Return the [X, Y] coordinate for the center point of the cell that contains the specified text.  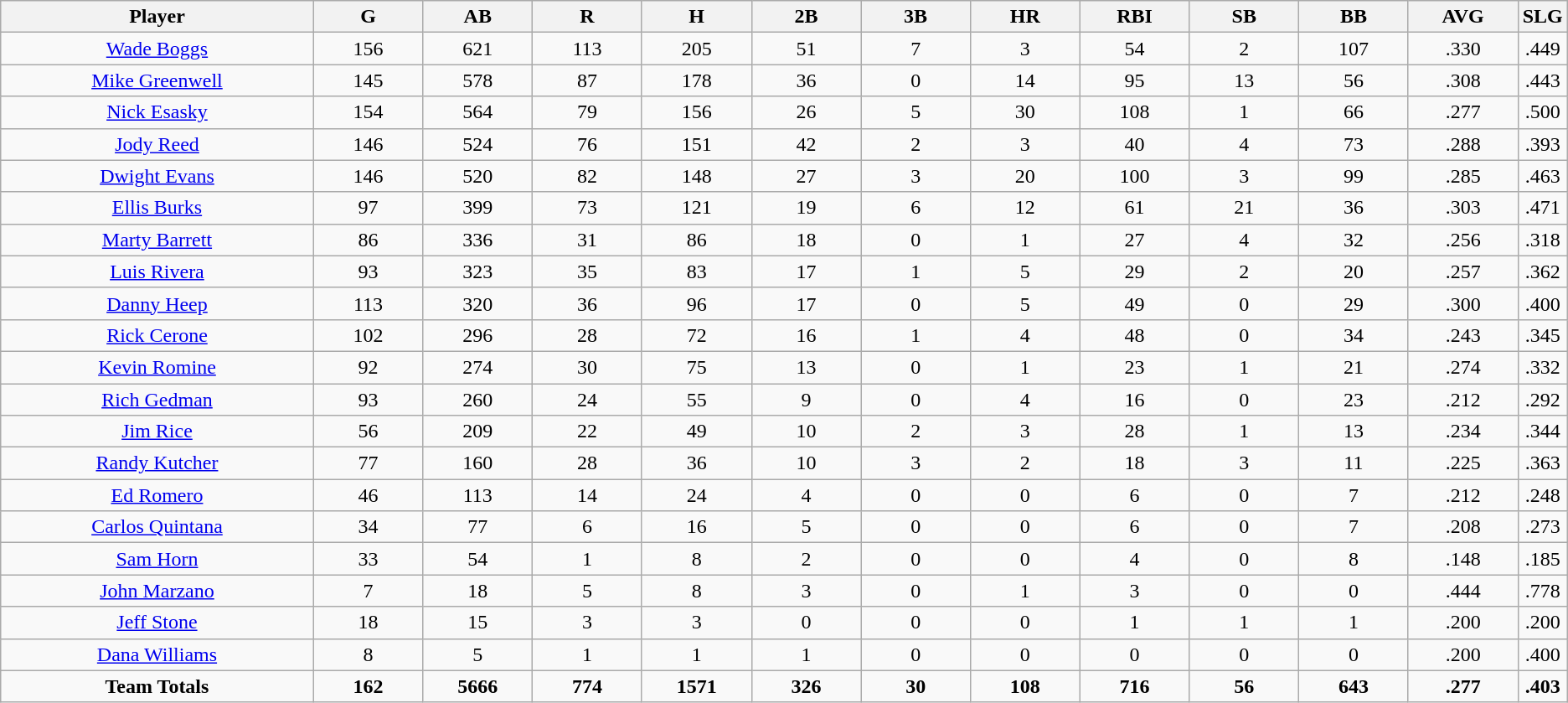
72 [697, 335]
SB [1245, 17]
578 [477, 80]
Nick Esasky [157, 112]
Ellis Burks [157, 208]
HR [1025, 17]
22 [588, 432]
Jim Rice [157, 432]
35 [588, 271]
3B [916, 17]
96 [697, 303]
.285 [1462, 176]
.185 [1543, 559]
336 [477, 240]
Luis Rivera [157, 271]
.318 [1543, 240]
121 [697, 208]
151 [697, 144]
.225 [1462, 463]
Kevin Romine [157, 367]
162 [369, 686]
323 [477, 271]
19 [806, 208]
1571 [697, 686]
Ed Romero [157, 495]
100 [1134, 176]
296 [477, 335]
.248 [1543, 495]
G [369, 17]
95 [1134, 80]
209 [477, 432]
.443 [1543, 80]
Dana Williams [157, 654]
274 [477, 367]
.148 [1462, 559]
.778 [1543, 591]
.332 [1543, 367]
.403 [1543, 686]
.363 [1543, 463]
.393 [1543, 144]
Rick Cerone [157, 335]
48 [1134, 335]
Danny Heep [157, 303]
61 [1134, 208]
.257 [1462, 271]
82 [588, 176]
.303 [1462, 208]
Player [157, 17]
75 [697, 367]
RBI [1134, 17]
145 [369, 80]
Wade Boggs [157, 49]
.463 [1543, 176]
66 [1354, 112]
26 [806, 112]
5666 [477, 686]
Carlos Quintana [157, 527]
107 [1354, 49]
SLG [1543, 17]
.444 [1462, 591]
Sam Horn [157, 559]
83 [697, 271]
160 [477, 463]
326 [806, 686]
.330 [1462, 49]
32 [1354, 240]
AB [477, 17]
716 [1134, 686]
87 [588, 80]
524 [477, 144]
.308 [1462, 80]
.234 [1462, 432]
.344 [1543, 432]
.471 [1543, 208]
564 [477, 112]
.292 [1543, 400]
97 [369, 208]
621 [477, 49]
79 [588, 112]
46 [369, 495]
H [697, 17]
Randy Kutcher [157, 463]
260 [477, 400]
AVG [1462, 17]
.288 [1462, 144]
Team Totals [157, 686]
320 [477, 303]
42 [806, 144]
Jeff Stone [157, 623]
.449 [1543, 49]
40 [1134, 144]
11 [1354, 463]
55 [697, 400]
Marty Barrett [157, 240]
12 [1025, 208]
.300 [1462, 303]
102 [369, 335]
.345 [1543, 335]
.362 [1543, 271]
99 [1354, 176]
.243 [1462, 335]
Rich Gedman [157, 400]
.273 [1543, 527]
BB [1354, 17]
774 [588, 686]
Jody Reed [157, 144]
76 [588, 144]
15 [477, 623]
.208 [1462, 527]
31 [588, 240]
.500 [1543, 112]
520 [477, 176]
.274 [1462, 367]
R [588, 17]
643 [1354, 686]
.256 [1462, 240]
399 [477, 208]
Mike Greenwell [157, 80]
178 [697, 80]
92 [369, 367]
51 [806, 49]
205 [697, 49]
John Marzano [157, 591]
Dwight Evans [157, 176]
2B [806, 17]
33 [369, 559]
9 [806, 400]
148 [697, 176]
154 [369, 112]
